Pinpoint the cell where the given text exists, returning its (X, Y) midpoint coordinate. 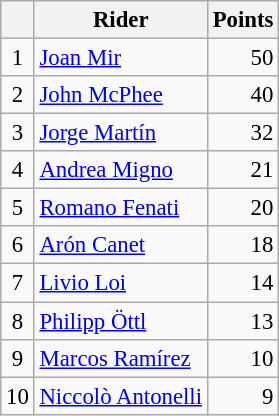
Rider (120, 20)
6 (18, 245)
4 (18, 170)
Marcos Ramírez (120, 358)
18 (242, 245)
Livio Loi (120, 283)
32 (242, 133)
Romano Fenati (120, 208)
Jorge Martín (120, 133)
20 (242, 208)
40 (242, 95)
Points (242, 20)
Niccolò Antonelli (120, 396)
13 (242, 321)
7 (18, 283)
Joan Mir (120, 58)
3 (18, 133)
Arón Canet (120, 245)
2 (18, 95)
Andrea Migno (120, 170)
1 (18, 58)
5 (18, 208)
John McPhee (120, 95)
21 (242, 170)
50 (242, 58)
8 (18, 321)
Philipp Öttl (120, 321)
14 (242, 283)
